Search for the cell housing the specified text and yield its (x, y) center coordinate. 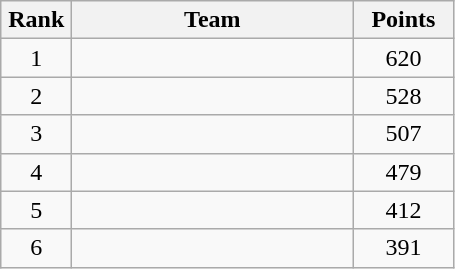
5 (36, 210)
Points (404, 20)
1 (36, 58)
Rank (36, 20)
Team (212, 20)
412 (404, 210)
6 (36, 248)
391 (404, 248)
528 (404, 96)
507 (404, 134)
3 (36, 134)
4 (36, 172)
479 (404, 172)
620 (404, 58)
2 (36, 96)
